Determine the (X, Y) coordinate at the center of the cell enclosing the given text.  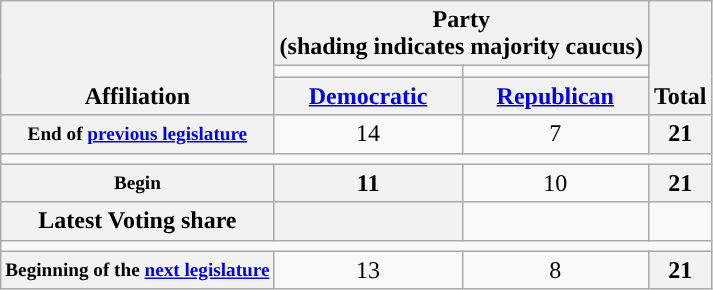
Republican (555, 96)
10 (555, 183)
7 (555, 134)
Democratic (368, 96)
Begin (138, 183)
Affiliation (138, 58)
Latest Voting share (138, 221)
Party(shading indicates majority caucus) (461, 34)
Beginning of the next legislature (138, 270)
14 (368, 134)
8 (555, 270)
13 (368, 270)
Total (680, 58)
11 (368, 183)
End of previous legislature (138, 134)
